Return [X, Y] of the center of cell containing provided text 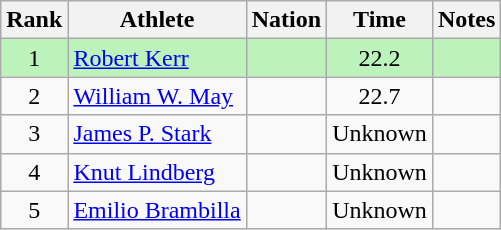
Robert Kerr [157, 58]
2 [34, 96]
Knut Lindberg [157, 172]
4 [34, 172]
William W. May [157, 96]
22.2 [380, 58]
Emilio Brambilla [157, 210]
Notes [466, 20]
Athlete [157, 20]
22.7 [380, 96]
1 [34, 58]
Time [380, 20]
Rank [34, 20]
3 [34, 134]
Nation [286, 20]
5 [34, 210]
James P. Stark [157, 134]
